Return (X, Y) of the center of cell containing provided text 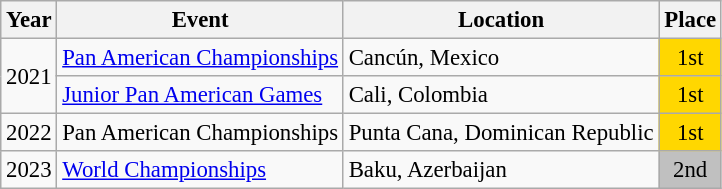
Baku, Azerbaijan (501, 170)
2022 (29, 133)
2nd (690, 170)
Year (29, 20)
Junior Pan American Games (200, 95)
Cali, Colombia (501, 95)
Location (501, 20)
Place (690, 20)
2021 (29, 76)
Event (200, 20)
2023 (29, 170)
Cancún, Mexico (501, 58)
World Championships (200, 170)
Punta Cana, Dominican Republic (501, 133)
